Scan for the cell matching the given text and deliver its [x, y] coordinate at center. 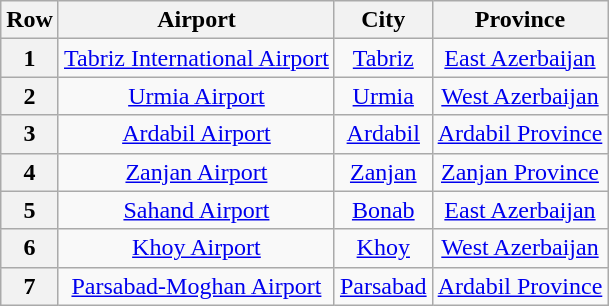
1 [30, 58]
Bonab [383, 210]
Zanjan Province [520, 172]
Ardabil [383, 134]
2 [30, 96]
City [383, 20]
Zanjan [383, 172]
Ardabil Airport [196, 134]
Urmia [383, 96]
Parsabad [383, 286]
4 [30, 172]
3 [30, 134]
5 [30, 210]
Parsabad-Moghan Airport [196, 286]
Khoy [383, 248]
Province [520, 20]
Sahand Airport [196, 210]
Tabriz [383, 58]
6 [30, 248]
7 [30, 286]
Row [30, 20]
Tabriz International Airport [196, 58]
Airport [196, 20]
Urmia Airport [196, 96]
Zanjan Airport [196, 172]
Khoy Airport [196, 248]
